Identify which cell holds the provided text, then report its [X, Y] central coordinate. 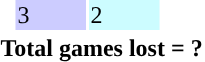
3 [51, 15]
2 [124, 15]
